Return the (x, y) coordinate for the center point of the cell that contains the specified text.  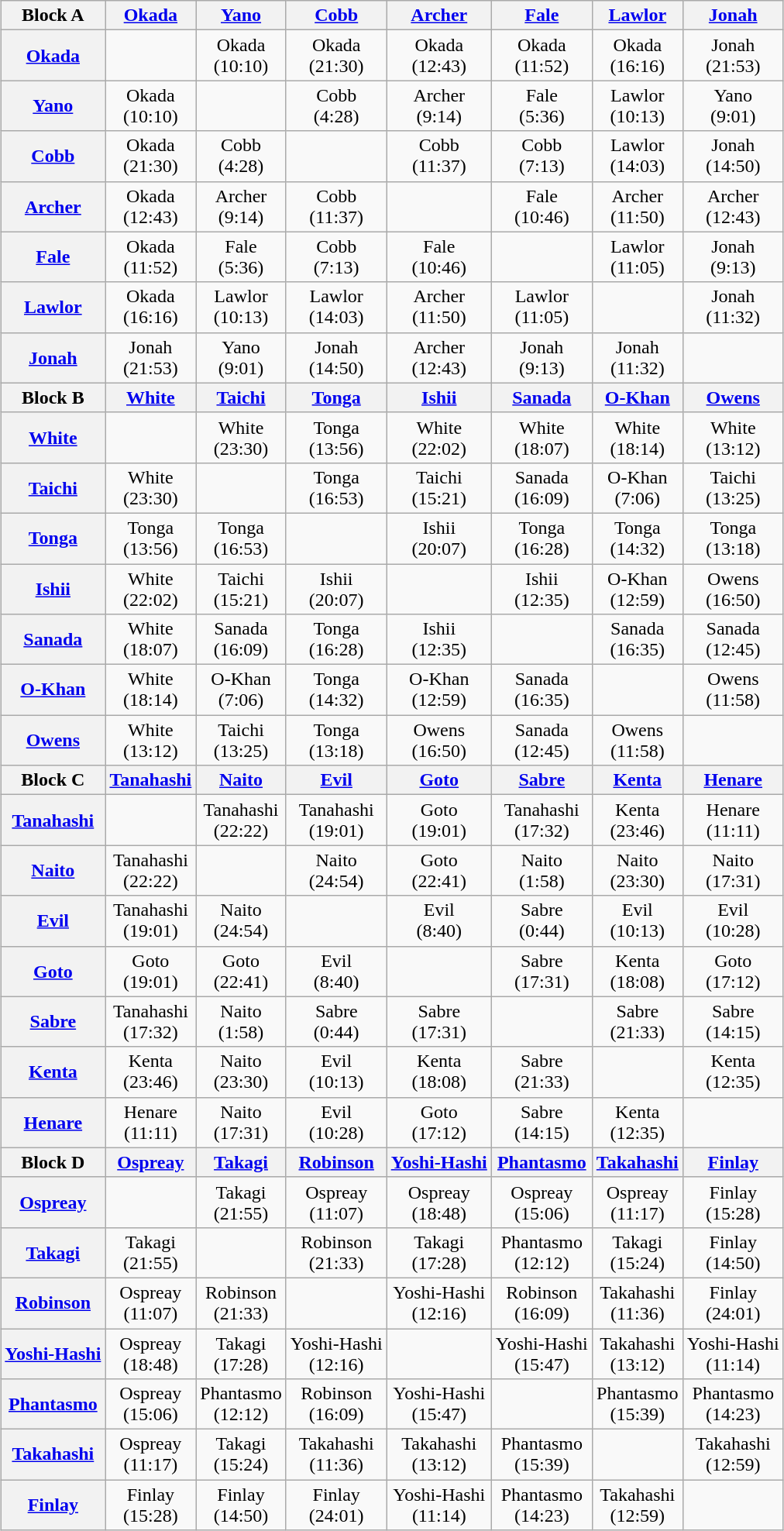
Block C (53, 780)
Block B (53, 397)
Block A (53, 15)
Block D (53, 1162)
